Return the [X, Y] coordinate for the center point of the cell that contains the specified text.  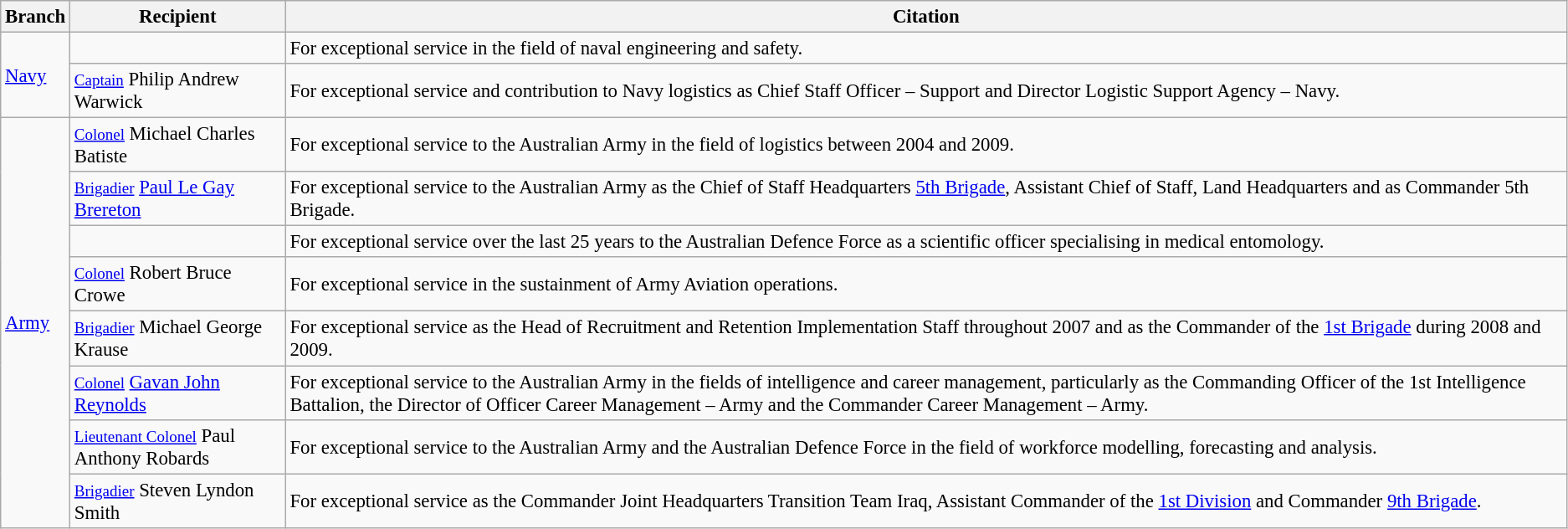
Branch [35, 17]
Brigadier Paul Le Gay Brereton [178, 199]
For exceptional service in the field of naval engineering and safety. [925, 49]
For exceptional service in the sustainment of Army Aviation operations. [925, 285]
Lieutenant Colonel Paul Anthony Robards [178, 447]
Recipient [178, 17]
Colonel Michael Charles Batiste [178, 146]
Colonel Gavan John Reynolds [178, 393]
Navy [35, 75]
Brigadier Michael George Krause [178, 338]
For exceptional service to the Australian Army in the field of logistics between 2004 and 2009. [925, 146]
Colonel Robert Bruce Crowe [178, 285]
For exceptional service and contribution to Navy logistics as Chief Staff Officer – Support and Director Logistic Support Agency – Navy. [925, 90]
Brigadier Steven Lyndon Smith [178, 501]
For exceptional service as the Commander Joint Headquarters Transition Team Iraq, Assistant Commander of the 1st Division and Commander 9th Brigade. [925, 501]
For exceptional service to the Australian Army and the Australian Defence Force in the field of workforce modelling, forecasting and analysis. [925, 447]
For exceptional service over the last 25 years to the Australian Defence Force as a scientific officer specialising in medical entomology. [925, 242]
Captain Philip Andrew Warwick [178, 90]
Army [35, 323]
Citation [925, 17]
